Search for the cell housing the specified text and yield its [X, Y] center coordinate. 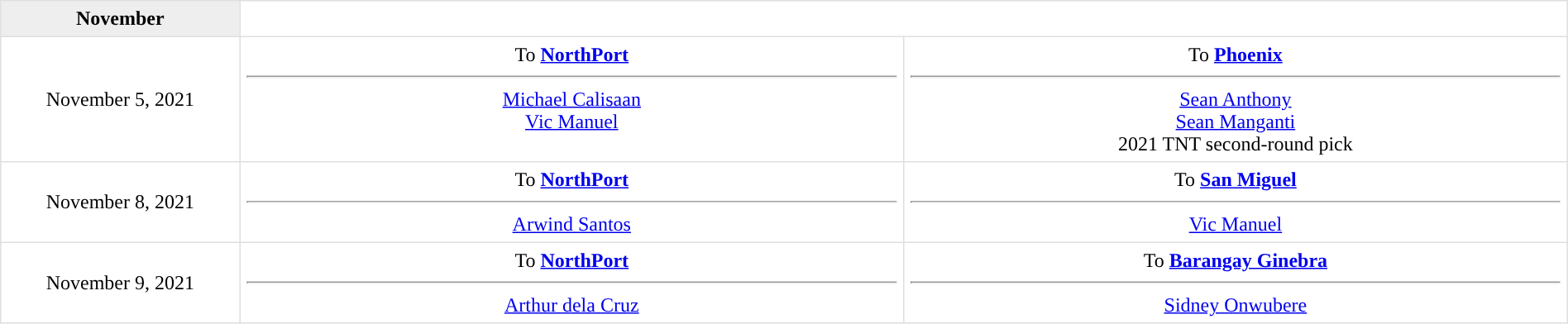
November 9, 2021 [121, 283]
To Barangay GinebraSidney Onwubere [1236, 283]
To NorthPortArwind Santos [572, 202]
To NorthPortArthur dela Cruz [572, 283]
November 8, 2021 [121, 202]
November 5, 2021 [121, 99]
To San MiguelVic Manuel [1236, 202]
November [121, 19]
To NorthPortMichael CalisaanVic Manuel [572, 99]
To PhoenixSean AnthonySean Manganti2021 TNT second-round pick [1236, 99]
